Capture the cell that displays the provided text and extract its (x, y) central coordinate. 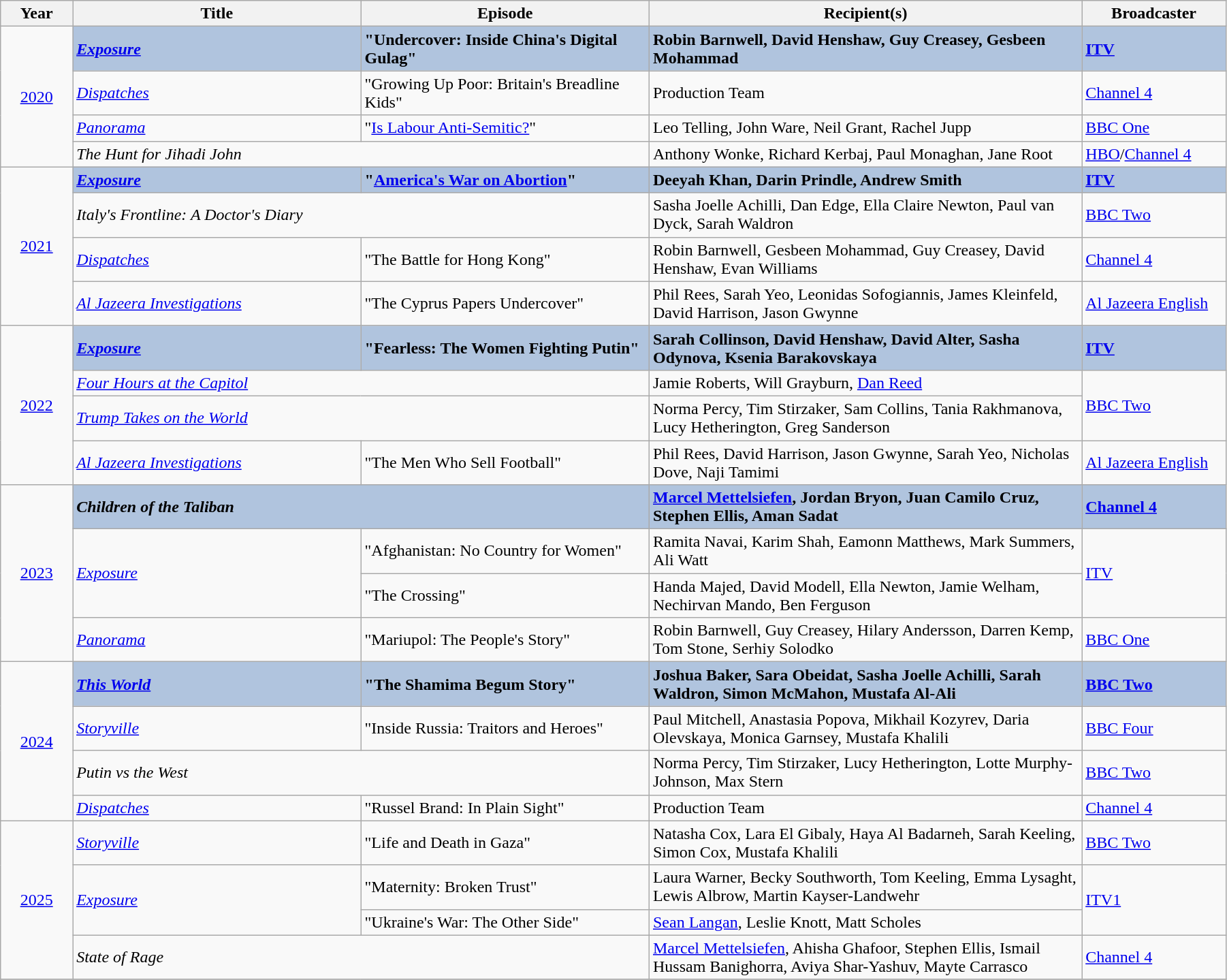
Ramita Navai, Karim Shah, Eamonn Matthews, Mark Summers, Ali Watt (865, 552)
Sasha Joelle Achilli, Dan Edge, Ella Claire Newton, Paul van Dyck, Sarah Waldron (865, 215)
Episode (505, 14)
Phil Rees, David Harrison, Jason Gwynne, Sarah Yeo, Nicholas Dove, Naji Tamimi (865, 462)
"The Shamima Begum Story" (505, 684)
Natasha Cox, Lara El Gibaly, Haya Al Badarneh, Sarah Keeling, Simon Cox, Mustafa Khalili (865, 843)
"Maternity: Broken Trust" (505, 887)
Year (37, 14)
Paul Mitchell, Anastasia Popova, Mikhail Kozyrev, Daria Olevskaya, Monica Garnsey, Mustafa Khalili (865, 729)
2020 (37, 97)
Sarah Collinson, David Henshaw, David Alter, Sasha Odynova, Ksenia Barakovskaya (865, 347)
"Fearless: The Women Fighting Putin" (505, 347)
Robin Barnwell, Gesbeen Mohammad, Guy Creasey, David Henshaw, Evan Williams (865, 259)
The Hunt for Jihadi John (361, 154)
"The Battle for Hong Kong" (505, 259)
Phil Rees, Sarah Yeo, Leonidas Sofogiannis, James Kleinfeld, David Harrison, Jason Gwynne (865, 304)
"The Men Who Sell Football" (505, 462)
"The Crossing" (505, 595)
Anthony Wonke, Richard Kerbaj, Paul Monaghan, Jane Root (865, 154)
"Growing Up Poor: Britain's Breadline Kids" (505, 93)
Marcel Mettelsiefen, Ahisha Ghafoor, Stephen Ellis, Ismail Hussam Banighorra, Aviya Shar-Yashuv, Mayte Carrasco (865, 958)
2025 (37, 900)
2024 (37, 741)
Putin vs the West (361, 772)
This World (217, 684)
"Inside Russia: Traitors and Heroes" (505, 729)
Robin Barnwell, Guy Creasey, Hilary Andersson, Darren Kemp, Tom Stone, Serhiy Solodko (865, 640)
HBO/Channel 4 (1154, 154)
"Life and Death in Gaza" (505, 843)
"Russel Brand: In Plain Sight" (505, 808)
Four Hours at the Capitol (361, 383)
Joshua Baker, Sara Obeidat, Sasha Joelle Achilli, Sarah Waldron, Simon McMahon, Mustafa Al-Ali (865, 684)
Robin Barnwell, David Henshaw, Guy Creasey, Gesbeen Mohammad (865, 49)
Leo Telling, John Ware, Neil Grant, Rachel Jupp (865, 128)
Trump Takes on the World (361, 418)
2023 (37, 573)
"The Cyprus Papers Undercover" (505, 304)
"Afghanistan: No Country for Women" (505, 552)
Laura Warner, Becky Southworth, Tom Keeling, Emma Lysaght, Lewis Albrow, Martin Kayser-Landwehr (865, 887)
Italy's Frontline: A Doctor's Diary (361, 215)
Handa Majed, David Modell, Ella Newton, Jamie Welham, Nechirvan Mando, Ben Ferguson (865, 595)
2021 (37, 247)
2022 (37, 405)
Broadcaster (1154, 14)
Children of the Taliban (361, 507)
BBC Four (1154, 729)
Norma Percy, Tim Stirzaker, Lucy Hetherington, Lotte Murphy-Johnson, Max Stern (865, 772)
Norma Percy, Tim Stirzaker, Sam Collins, Tania Rakhmanova, Lucy Hetherington, Greg Sanderson (865, 418)
Deeyah Khan, Darin Prindle, Andrew Smith (865, 180)
Title (217, 14)
"Ukraine's War: The Other Side" (505, 922)
"Undercover: Inside China's Digital Gulag" (505, 49)
Marcel Mettelsiefen, Jordan Bryon, Juan Camilo Cruz, Stephen Ellis, Aman Sadat (865, 507)
Recipient(s) (865, 14)
State of Rage (361, 958)
ITV1 (1154, 900)
Sean Langan, Leslie Knott, Matt Scholes (865, 922)
"America's War on Abortion" (505, 180)
"Is Labour Anti-Semitic?" (505, 128)
"Mariupol: The People's Story" (505, 640)
Jamie Roberts, Will Grayburn, Dan Reed (865, 383)
